Return (x, y) of the center of cell containing provided text 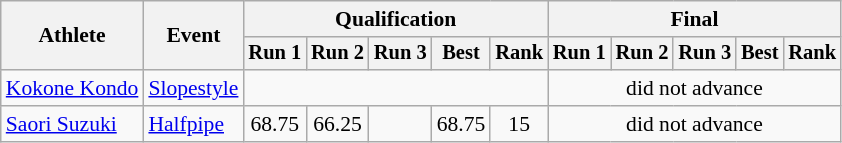
Slopestyle (193, 88)
Qualification (395, 19)
Saori Suzuki (72, 124)
Halfpipe (193, 124)
66.25 (338, 124)
Final (694, 19)
Athlete (72, 36)
15 (519, 124)
Kokone Kondo (72, 88)
Event (193, 36)
